Output the [X, Y] coordinate of the center of the cell containing the given text.  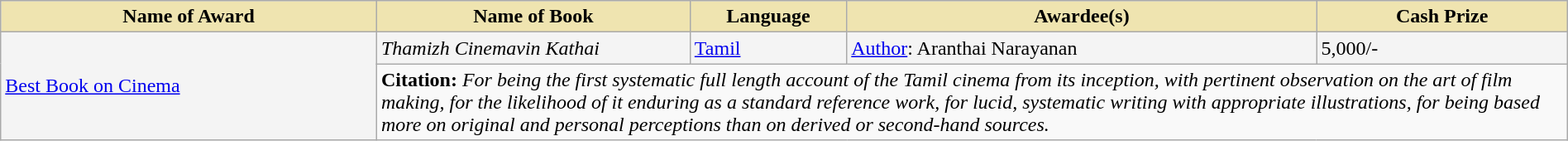
Name of Award [189, 17]
Awardee(s) [1082, 17]
Thamizh Cinemavin Kathai [533, 48]
5,000/- [1442, 48]
Best Book on Cinema [189, 86]
Author: Aranthai Narayanan [1082, 48]
Cash Prize [1442, 17]
Language [767, 17]
Name of Book [533, 17]
Tamil [767, 48]
